For the text-containing cell, return its midpoint in (x, y) coordinate format. 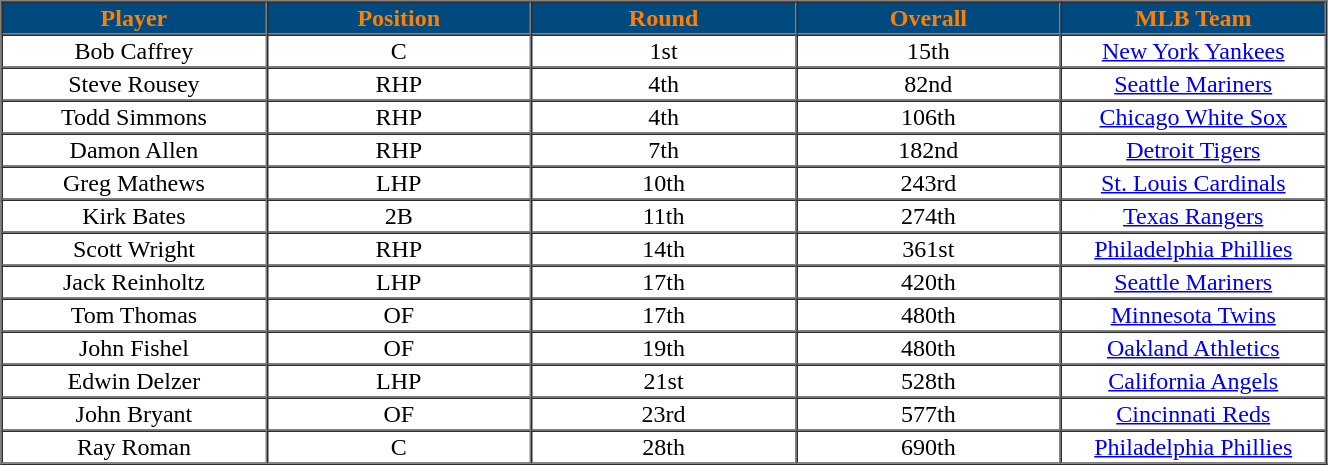
243rd (928, 182)
690th (928, 446)
Edwin Delzer (134, 380)
420th (928, 282)
Tom Thomas (134, 314)
Minnesota Twins (1194, 314)
528th (928, 380)
106th (928, 116)
28th (664, 446)
14th (664, 248)
Bob Caffrey (134, 50)
Kirk Bates (134, 216)
MLB Team (1194, 18)
Jack Reinholtz (134, 282)
23rd (664, 414)
John Fishel (134, 348)
Oakland Athletics (1194, 348)
11th (664, 216)
21st (664, 380)
Texas Rangers (1194, 216)
Player (134, 18)
John Bryant (134, 414)
Position (398, 18)
19th (664, 348)
Round (664, 18)
274th (928, 216)
Scott Wright (134, 248)
10th (664, 182)
2B (398, 216)
California Angels (1194, 380)
Steve Rousey (134, 84)
Overall (928, 18)
361st (928, 248)
Ray Roman (134, 446)
577th (928, 414)
82nd (928, 84)
Detroit Tigers (1194, 150)
15th (928, 50)
182nd (928, 150)
Chicago White Sox (1194, 116)
New York Yankees (1194, 50)
7th (664, 150)
1st (664, 50)
Greg Mathews (134, 182)
St. Louis Cardinals (1194, 182)
Damon Allen (134, 150)
Cincinnati Reds (1194, 414)
Todd Simmons (134, 116)
